For the text-containing cell, return its midpoint in (X, Y) coordinate format. 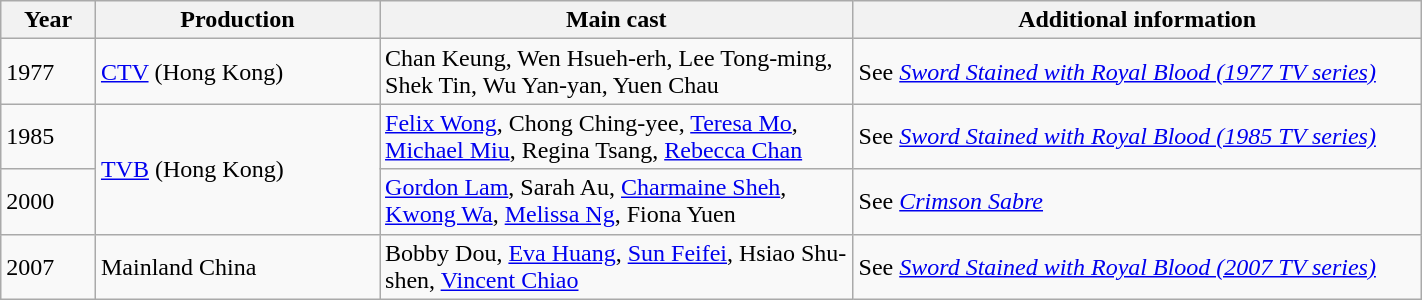
Production (237, 20)
Additional information (1137, 20)
See Sword Stained with Royal Blood (2007 TV series) (1137, 266)
Year (48, 20)
Felix Wong, Chong Ching-yee, Teresa Mo, Michael Miu, Regina Tsang, Rebecca Chan (617, 136)
TVB (Hong Kong) (237, 169)
2000 (48, 202)
Gordon Lam, Sarah Au, Charmaine Sheh, Kwong Wa, Melissa Ng, Fiona Yuen (617, 202)
Bobby Dou, Eva Huang, Sun Feifei, Hsiao Shu-shen, Vincent Chiao (617, 266)
1985 (48, 136)
Chan Keung, Wen Hsueh-erh, Lee Tong-ming, Shek Tin, Wu Yan-yan, Yuen Chau (617, 72)
Mainland China (237, 266)
See Sword Stained with Royal Blood (1977 TV series) (1137, 72)
Main cast (617, 20)
See Crimson Sabre (1137, 202)
1977 (48, 72)
See Sword Stained with Royal Blood (1985 TV series) (1137, 136)
CTV (Hong Kong) (237, 72)
2007 (48, 266)
